From the cell containing the given text, extract its center point as (X, Y) coordinate. 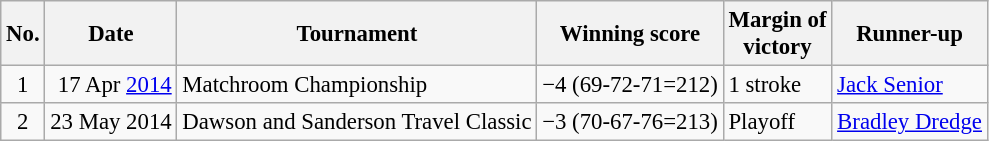
Tournament (357, 34)
Runner-up (910, 34)
17 Apr 2014 (111, 85)
23 May 2014 (111, 122)
1 (23, 85)
1 stroke (778, 85)
Matchroom Championship (357, 85)
No. (23, 34)
−3 (70-67-76=213) (630, 122)
Margin ofvictory (778, 34)
−4 (69-72-71=212) (630, 85)
Jack Senior (910, 85)
Date (111, 34)
Dawson and Sanderson Travel Classic (357, 122)
Bradley Dredge (910, 122)
Winning score (630, 34)
2 (23, 122)
Playoff (778, 122)
